Search for the cell housing the specified text and yield its (X, Y) center coordinate. 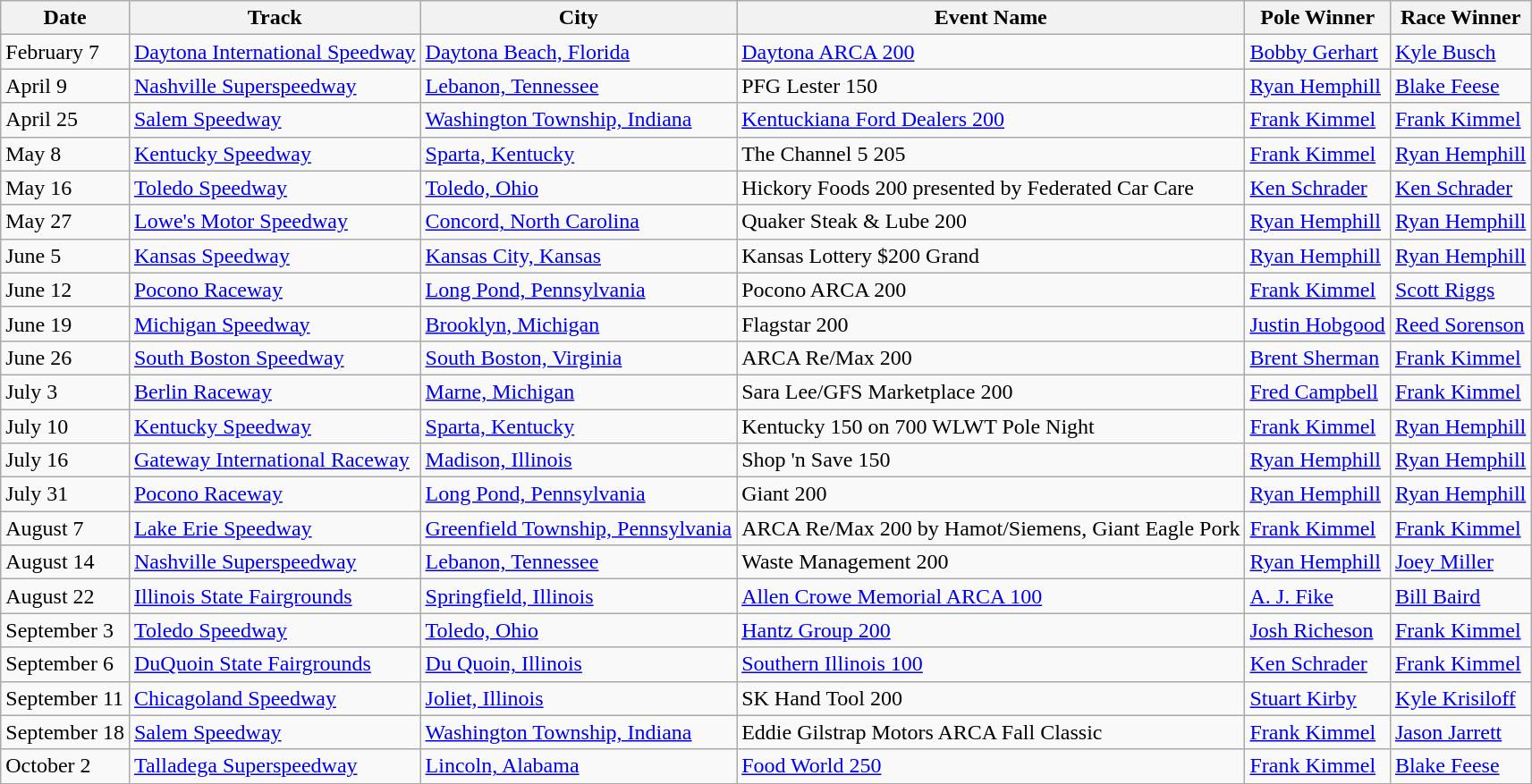
Josh Richeson (1317, 630)
September 3 (65, 630)
Daytona ARCA 200 (991, 52)
October 2 (65, 766)
February 7 (65, 52)
City (579, 18)
Flagstar 200 (991, 324)
Concord, North Carolina (579, 222)
Eddie Gilstrap Motors ARCA Fall Classic (991, 732)
Kentucky 150 on 700 WLWT Pole Night (991, 426)
ARCA Re/Max 200 by Hamot/Siemens, Giant Eagle Pork (991, 528)
Bill Baird (1460, 596)
Race Winner (1460, 18)
August 22 (65, 596)
Kansas Speedway (275, 256)
Food World 250 (991, 766)
May 16 (65, 188)
May 8 (65, 154)
Daytona Beach, Florida (579, 52)
Waste Management 200 (991, 562)
August 14 (65, 562)
Madison, Illinois (579, 460)
Bobby Gerhart (1317, 52)
Gateway International Raceway (275, 460)
Michigan Speedway (275, 324)
Brooklyn, Michigan (579, 324)
May 27 (65, 222)
Giant 200 (991, 494)
The Channel 5 205 (991, 154)
Lake Erie Speedway (275, 528)
Hickory Foods 200 presented by Federated Car Care (991, 188)
September 6 (65, 664)
September 11 (65, 698)
Date (65, 18)
Joey Miller (1460, 562)
June 26 (65, 358)
July 16 (65, 460)
Southern Illinois 100 (991, 664)
Brent Sherman (1317, 358)
South Boston Speedway (275, 358)
A. J. Fike (1317, 596)
Kyle Krisiloff (1460, 698)
Talladega Superspeedway (275, 766)
Reed Sorenson (1460, 324)
Track (275, 18)
Sara Lee/GFS Marketplace 200 (991, 392)
Du Quoin, Illinois (579, 664)
Kentuckiana Ford Dealers 200 (991, 120)
July 10 (65, 426)
Kyle Busch (1460, 52)
July 31 (65, 494)
April 25 (65, 120)
SK Hand Tool 200 (991, 698)
Scott Riggs (1460, 290)
South Boston, Virginia (579, 358)
Allen Crowe Memorial ARCA 100 (991, 596)
September 18 (65, 732)
Justin Hobgood (1317, 324)
Joliet, Illinois (579, 698)
June 19 (65, 324)
Shop 'n Save 150 (991, 460)
Marne, Michigan (579, 392)
June 5 (65, 256)
Lincoln, Alabama (579, 766)
Hantz Group 200 (991, 630)
April 9 (65, 86)
Berlin Raceway (275, 392)
June 12 (65, 290)
Springfield, Illinois (579, 596)
Event Name (991, 18)
Stuart Kirby (1317, 698)
Jason Jarrett (1460, 732)
July 3 (65, 392)
Chicagoland Speedway (275, 698)
DuQuoin State Fairgrounds (275, 664)
Kansas Lottery $200 Grand (991, 256)
Fred Campbell (1317, 392)
ARCA Re/Max 200 (991, 358)
August 7 (65, 528)
Pole Winner (1317, 18)
Daytona International Speedway (275, 52)
Pocono ARCA 200 (991, 290)
PFG Lester 150 (991, 86)
Quaker Steak & Lube 200 (991, 222)
Lowe's Motor Speedway (275, 222)
Illinois State Fairgrounds (275, 596)
Greenfield Township, Pennsylvania (579, 528)
Kansas City, Kansas (579, 256)
